Search for the cell housing the specified text and yield its (x, y) center coordinate. 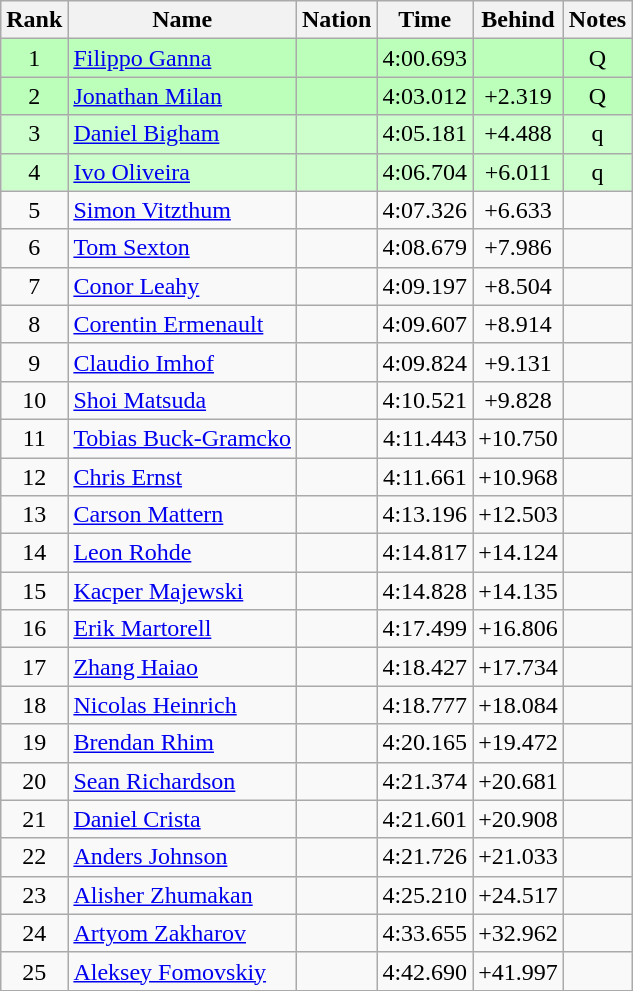
Daniel Bigham (182, 134)
Conor Leahy (182, 286)
Corentin Ermenault (182, 324)
+14.135 (518, 591)
Behind (518, 20)
+9.828 (518, 400)
4:21.601 (425, 819)
4:17.499 (425, 629)
4:05.181 (425, 134)
4:07.326 (425, 210)
4:21.726 (425, 857)
Carson Mattern (182, 515)
+4.488 (518, 134)
13 (34, 515)
4:13.196 (425, 515)
15 (34, 591)
24 (34, 933)
22 (34, 857)
Alisher Zhumakan (182, 895)
4:14.817 (425, 553)
Ivo Oliveira (182, 172)
4:42.690 (425, 971)
+10.750 (518, 438)
8 (34, 324)
4:06.704 (425, 172)
+20.908 (518, 819)
Chris Ernst (182, 477)
+10.968 (518, 477)
7 (34, 286)
4:11.661 (425, 477)
+14.124 (518, 553)
Time (425, 20)
1 (34, 58)
+41.997 (518, 971)
Jonathan Milan (182, 96)
Anders Johnson (182, 857)
+8.504 (518, 286)
Simon Vitzthum (182, 210)
25 (34, 971)
Erik Martorell (182, 629)
Shoi Matsuda (182, 400)
4:20.165 (425, 743)
20 (34, 781)
9 (34, 362)
6 (34, 248)
4:18.427 (425, 667)
4:10.521 (425, 400)
16 (34, 629)
4:08.679 (425, 248)
+9.131 (518, 362)
12 (34, 477)
23 (34, 895)
Notes (597, 20)
Tobias Buck-Gramcko (182, 438)
Brendan Rhim (182, 743)
2 (34, 96)
4:33.655 (425, 933)
+2.319 (518, 96)
+20.681 (518, 781)
Name (182, 20)
4:21.374 (425, 781)
21 (34, 819)
+32.962 (518, 933)
+7.986 (518, 248)
Kacper Majewski (182, 591)
Aleksey Fomovskiy (182, 971)
+12.503 (518, 515)
10 (34, 400)
4:09.197 (425, 286)
Sean Richardson (182, 781)
19 (34, 743)
18 (34, 705)
+21.033 (518, 857)
+18.084 (518, 705)
+17.734 (518, 667)
4:14.828 (425, 591)
4:09.607 (425, 324)
Nation (337, 20)
4 (34, 172)
14 (34, 553)
+16.806 (518, 629)
Filippo Ganna (182, 58)
3 (34, 134)
4:09.824 (425, 362)
17 (34, 667)
Zhang Haiao (182, 667)
Daniel Crista (182, 819)
Claudio Imhof (182, 362)
+19.472 (518, 743)
Artyom Zakharov (182, 933)
4:18.777 (425, 705)
11 (34, 438)
5 (34, 210)
Nicolas Heinrich (182, 705)
Leon Rohde (182, 553)
4:03.012 (425, 96)
Rank (34, 20)
4:25.210 (425, 895)
+6.011 (518, 172)
+8.914 (518, 324)
4:11.443 (425, 438)
4:00.693 (425, 58)
+6.633 (518, 210)
Tom Sexton (182, 248)
+24.517 (518, 895)
